Search for the cell housing the specified text and yield its [x, y] center coordinate. 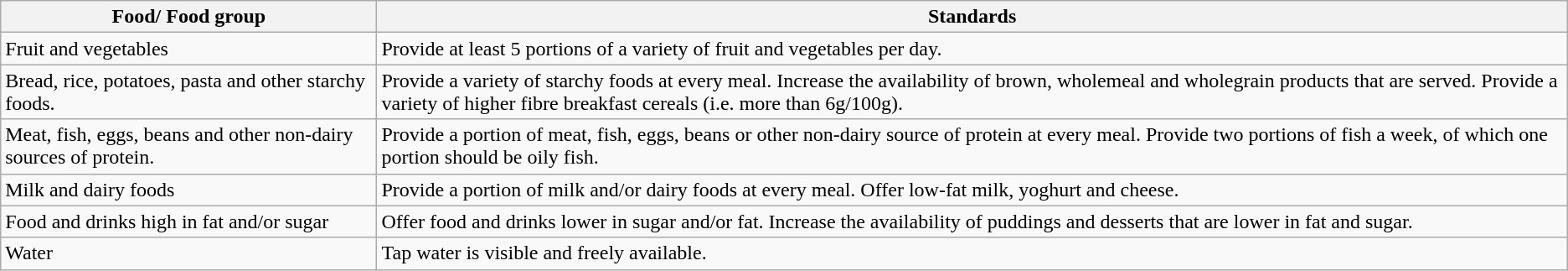
Food and drinks high in fat and/or sugar [189, 221]
Meat, fish, eggs, beans and other non-dairy sources of protein. [189, 146]
Provide at least 5 portions of a variety of fruit and vegetables per day. [972, 49]
Milk and dairy foods [189, 190]
Food/ Food group [189, 17]
Fruit and vegetables [189, 49]
Bread, rice, potatoes, pasta and other starchy foods. [189, 92]
Standards [972, 17]
Tap water is visible and freely available. [972, 253]
Provide a portion of milk and/or dairy foods at every meal. Offer low-fat milk, yoghurt and cheese. [972, 190]
Water [189, 253]
Offer food and drinks lower in sugar and/or fat. Increase the availability of puddings and desserts that are lower in fat and sugar. [972, 221]
